Extract the [X, Y] coordinate from the center of the cell holding the provided text.  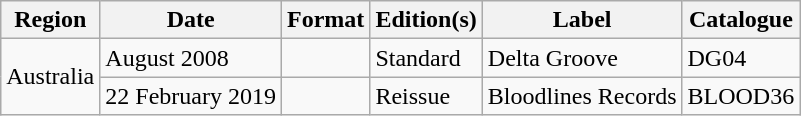
Region [50, 20]
Australia [50, 77]
Delta Groove [582, 58]
Catalogue [741, 20]
DG04 [741, 58]
Bloodlines Records [582, 96]
Standard [426, 58]
Date [191, 20]
August 2008 [191, 58]
22 February 2019 [191, 96]
Format [326, 20]
Reissue [426, 96]
BLOOD36 [741, 96]
Label [582, 20]
Edition(s) [426, 20]
